Locate the cell with the specified text and output its (X, Y) center coordinate. 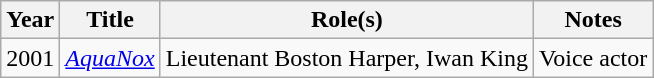
Role(s) (346, 20)
Notes (594, 20)
Lieutenant Boston Harper, Iwan King (346, 58)
2001 (30, 58)
Voice actor (594, 58)
Title (110, 20)
AquaNox (110, 58)
Year (30, 20)
